From the cell containing the given text, extract its center point as (X, Y) coordinate. 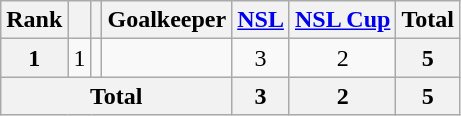
NSL Cup (342, 20)
NSL (261, 20)
Rank (34, 20)
Goalkeeper (167, 20)
